Extract the (X, Y) coordinate from the center of the cell holding the provided text.  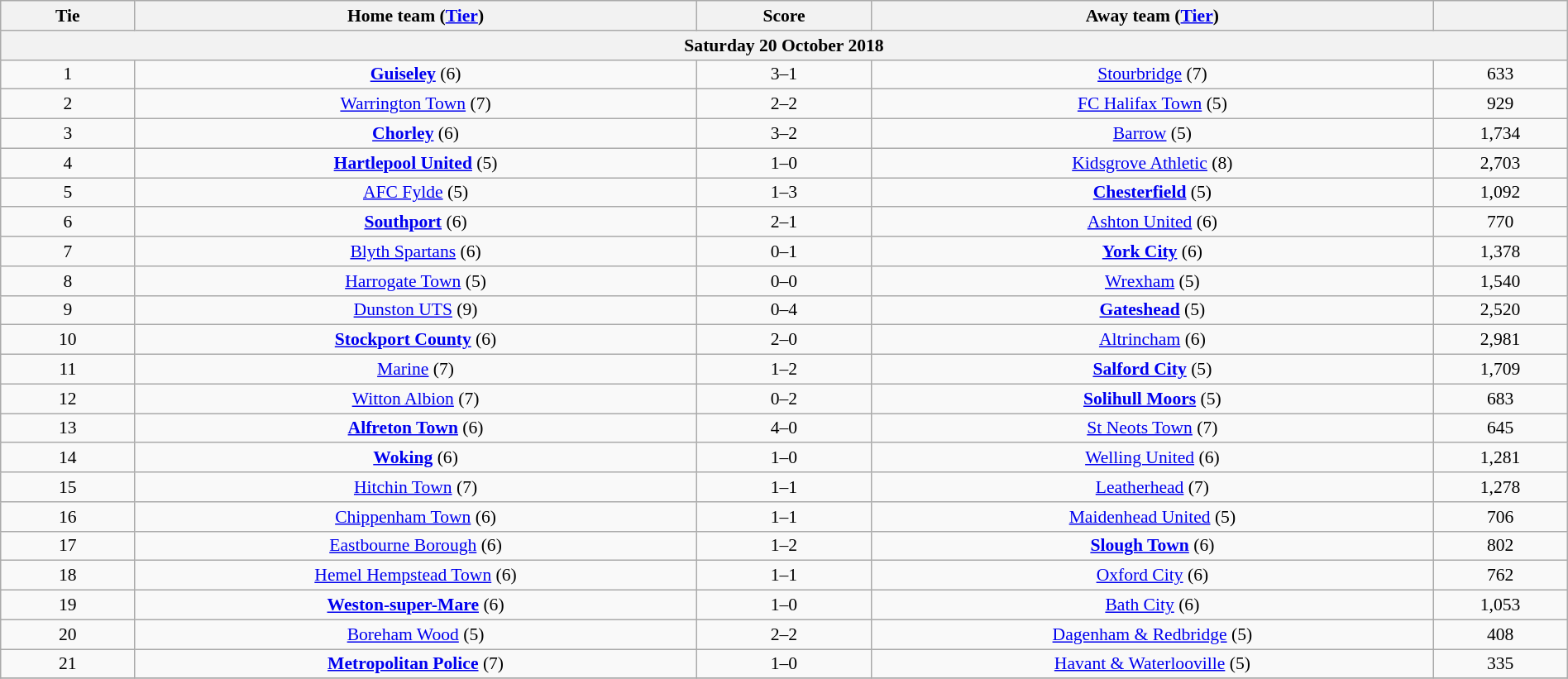
11 (68, 370)
0–0 (784, 281)
645 (1500, 428)
Eastbourne Borough (6) (415, 546)
York City (6) (1153, 251)
Chippenham Town (6) (415, 517)
13 (68, 428)
Bath City (6) (1153, 605)
802 (1500, 546)
2,520 (1500, 310)
Metropolitan Police (7) (415, 664)
21 (68, 664)
1,709 (1500, 370)
St Neots Town (7) (1153, 428)
683 (1500, 399)
4 (68, 163)
1,540 (1500, 281)
Welling United (6) (1153, 458)
706 (1500, 517)
Score (784, 16)
1–3 (784, 193)
9 (68, 310)
2,981 (1500, 340)
17 (68, 546)
5 (68, 193)
Boreham Wood (5) (415, 634)
Slough Town (6) (1153, 546)
0–4 (784, 310)
4–0 (784, 428)
Witton Albion (7) (415, 399)
8 (68, 281)
3–1 (784, 74)
Harrogate Town (5) (415, 281)
Ashton United (6) (1153, 222)
20 (68, 634)
Kidsgrove Athletic (8) (1153, 163)
Oxford City (6) (1153, 576)
2–1 (784, 222)
1 (68, 74)
335 (1500, 664)
Saturday 20 October 2018 (784, 45)
Gateshead (5) (1153, 310)
1,378 (1500, 251)
FC Halifax Town (5) (1153, 104)
Dagenham & Redbridge (5) (1153, 634)
Stourbridge (7) (1153, 74)
3–2 (784, 134)
1,092 (1500, 193)
Woking (6) (415, 458)
1,053 (1500, 605)
Tie (68, 16)
3 (68, 134)
Blyth Spartans (6) (415, 251)
Leatherhead (7) (1153, 487)
AFC Fylde (5) (415, 193)
15 (68, 487)
16 (68, 517)
Chorley (6) (415, 134)
14 (68, 458)
770 (1500, 222)
1,734 (1500, 134)
10 (68, 340)
2,703 (1500, 163)
Southport (6) (415, 222)
Marine (7) (415, 370)
Hemel Hempstead Town (6) (415, 576)
Solihull Moors (5) (1153, 399)
6 (68, 222)
929 (1500, 104)
12 (68, 399)
408 (1500, 634)
Home team (Tier) (415, 16)
Barrow (5) (1153, 134)
2 (68, 104)
Maidenhead United (5) (1153, 517)
0–2 (784, 399)
Warrington Town (7) (415, 104)
Stockport County (6) (415, 340)
Hitchin Town (7) (415, 487)
1,278 (1500, 487)
Altrincham (6) (1153, 340)
2–0 (784, 340)
Guiseley (6) (415, 74)
Dunston UTS (9) (415, 310)
Wrexham (5) (1153, 281)
Hartlepool United (5) (415, 163)
Away team (Tier) (1153, 16)
Havant & Waterlooville (5) (1153, 664)
0–1 (784, 251)
7 (68, 251)
Salford City (5) (1153, 370)
633 (1500, 74)
Chesterfield (5) (1153, 193)
1,281 (1500, 458)
762 (1500, 576)
18 (68, 576)
Weston-super-Mare (6) (415, 605)
Alfreton Town (6) (415, 428)
19 (68, 605)
